Determine the (x, y) coordinate at the center of the cell enclosing the given text.  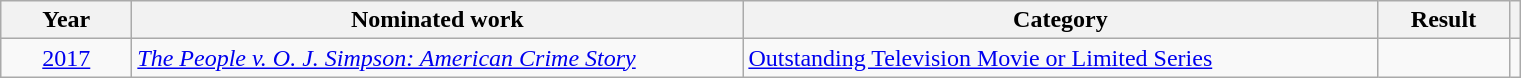
2017 (66, 58)
Year (66, 20)
The People v. O. J. Simpson: American Crime Story (438, 58)
Nominated work (438, 20)
Category (1060, 20)
Result (1444, 20)
Outstanding Television Movie or Limited Series (1060, 58)
